From the cell containing the given text, extract its center point as [x, y] coordinate. 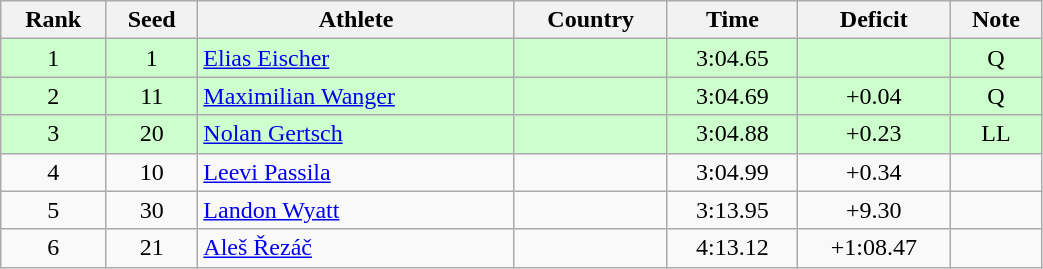
Deficit [874, 20]
30 [152, 210]
4:13.12 [732, 248]
Time [732, 20]
+0.04 [874, 96]
Nolan Gertsch [356, 134]
Rank [54, 20]
4 [54, 172]
3:04.69 [732, 96]
Seed [152, 20]
11 [152, 96]
3 [54, 134]
Elias Eischer [356, 58]
+9.30 [874, 210]
Note [996, 20]
+1:08.47 [874, 248]
LL [996, 134]
21 [152, 248]
5 [54, 210]
+0.34 [874, 172]
3:13.95 [732, 210]
Leevi Passila [356, 172]
6 [54, 248]
Aleš Řezáč [356, 248]
3:04.65 [732, 58]
Athlete [356, 20]
Country [590, 20]
3:04.99 [732, 172]
3:04.88 [732, 134]
20 [152, 134]
2 [54, 96]
10 [152, 172]
Landon Wyatt [356, 210]
+0.23 [874, 134]
Maximilian Wanger [356, 96]
